Determine the [x, y] coordinate at the center of the cell enclosing the given text.  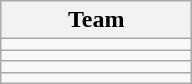
Team [96, 20]
